Find where the given text appears and provide that cell's center as [x, y] coordinate. 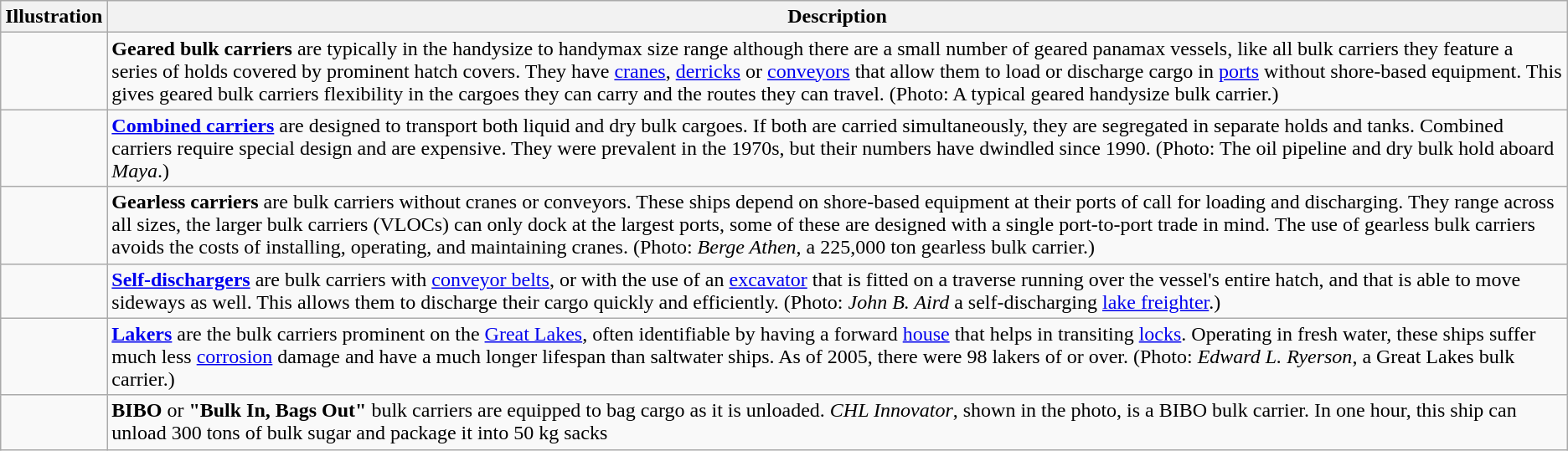
Illustration [54, 17]
Description [838, 17]
